Locate the cell with the specified text and output its [X, Y] center coordinate. 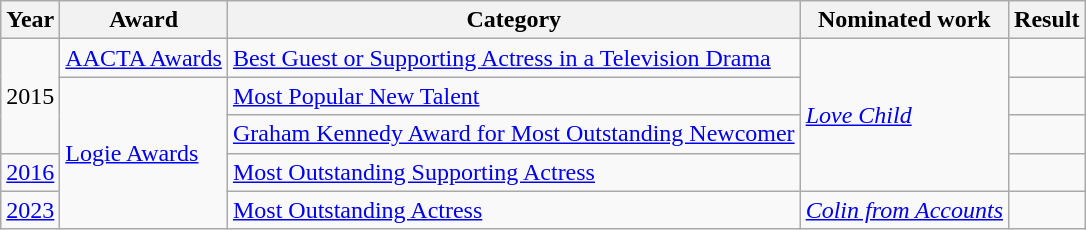
2023 [30, 210]
Result [1047, 20]
Best Guest or Supporting Actress in a Television Drama [514, 58]
Most Outstanding Supporting Actress [514, 172]
Year [30, 20]
AACTA Awards [144, 58]
Most Popular New Talent [514, 96]
Graham Kennedy Award for Most Outstanding Newcomer [514, 134]
Award [144, 20]
Colin from Accounts [904, 210]
Logie Awards [144, 153]
Most Outstanding Actress [514, 210]
2016 [30, 172]
Category [514, 20]
2015 [30, 96]
Love Child [904, 115]
Nominated work [904, 20]
